Locate the cell with the specified text and output its (x, y) center coordinate. 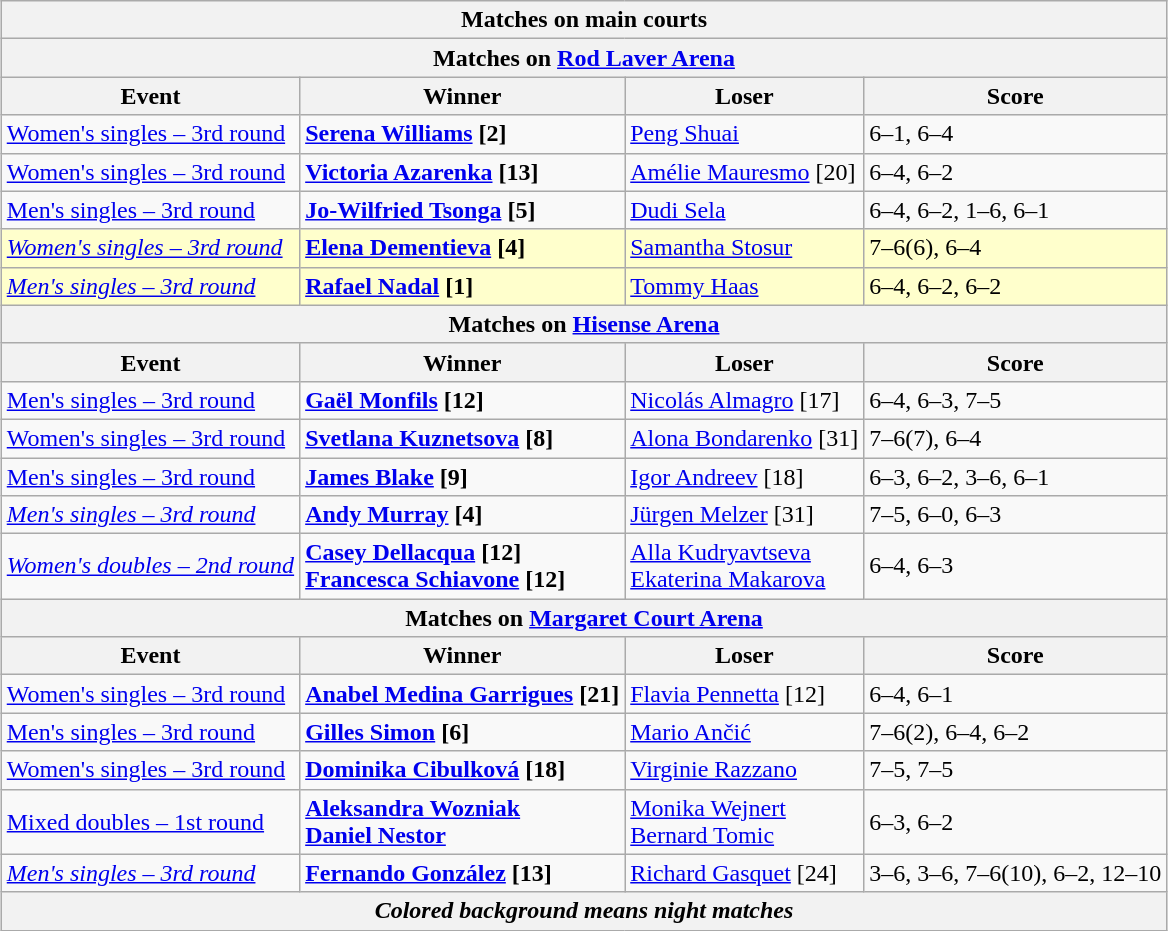
6–4, 6–2, 6–2 (1016, 286)
Virginie Razzano (744, 770)
Elena Dementieva [4] (462, 248)
Gaël Monfils [12] (462, 400)
Tommy Haas (744, 286)
Matches on Hisense Arena (584, 324)
7–6(6), 6–4 (1016, 248)
Matches on main courts (584, 20)
6–4, 6–2 (1016, 172)
Nicolás Almagro [17] (744, 400)
Alona Bondarenko [31] (744, 438)
Mario Ančić (744, 732)
Gilles Simon [6] (462, 732)
6–4, 6–1 (1016, 694)
7–5, 7–5 (1016, 770)
Aleksandra Wozniak Daniel Nestor (462, 822)
Andy Murray [4] (462, 515)
7–6(2), 6–4, 6–2 (1016, 732)
Dudi Sela (744, 210)
Serena Williams [2] (462, 134)
3–6, 3–6, 7–6(10), 6–2, 12–10 (1016, 873)
Svetlana Kuznetsova [8] (462, 438)
6–4, 6–3, 7–5 (1016, 400)
Jo-Wilfried Tsonga [5] (462, 210)
7–5, 6–0, 6–3 (1016, 515)
6–4, 6–3 (1016, 566)
Rafael Nadal [1] (462, 286)
6–4, 6–2, 1–6, 6–1 (1016, 210)
Matches on Rod Laver Arena (584, 58)
Casey Dellacqua [12] Francesca Schiavone [12] (462, 566)
Mixed doubles – 1st round (150, 822)
Dominika Cibulková [18] (462, 770)
Flavia Pennetta [12] (744, 694)
Fernando González [13] (462, 873)
Peng Shuai (744, 134)
6–3, 6–2, 3–6, 6–1 (1016, 477)
Victoria Azarenka [13] (462, 172)
Amélie Mauresmo [20] (744, 172)
Alla Kudryavtseva Ekaterina Makarova (744, 566)
Colored background means night matches (584, 911)
Monika Wejnert Bernard Tomic (744, 822)
Jürgen Melzer [31] (744, 515)
Anabel Medina Garrigues [21] (462, 694)
7–6(7), 6–4 (1016, 438)
Samantha Stosur (744, 248)
James Blake [9] (462, 477)
Igor Andreev [18] (744, 477)
Matches on Margaret Court Arena (584, 618)
6–1, 6–4 (1016, 134)
6–3, 6–2 (1016, 822)
Richard Gasquet [24] (744, 873)
Women's doubles – 2nd round (150, 566)
